Find where the given text appears and provide that cell's center as [X, Y] coordinate. 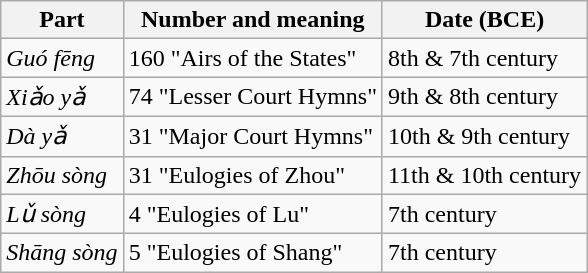
Zhōu sòng [62, 175]
Guó fēng [62, 58]
Number and meaning [252, 20]
Shāng sòng [62, 253]
Lǔ sòng [62, 214]
74 "Lesser Court Hymns" [252, 97]
31 "Eulogies of Zhou" [252, 175]
8th & 7th century [484, 58]
Date (BCE) [484, 20]
Dà yǎ [62, 136]
160 "Airs of the States" [252, 58]
10th & 9th century [484, 136]
9th & 8th century [484, 97]
5 "Eulogies of Shang" [252, 253]
31 "Major Court Hymns" [252, 136]
Part [62, 20]
Xiǎo yǎ [62, 97]
11th & 10th century [484, 175]
4 "Eulogies of Lu" [252, 214]
